Provide the (x, y) coordinate of the cell's center where the given text is located.  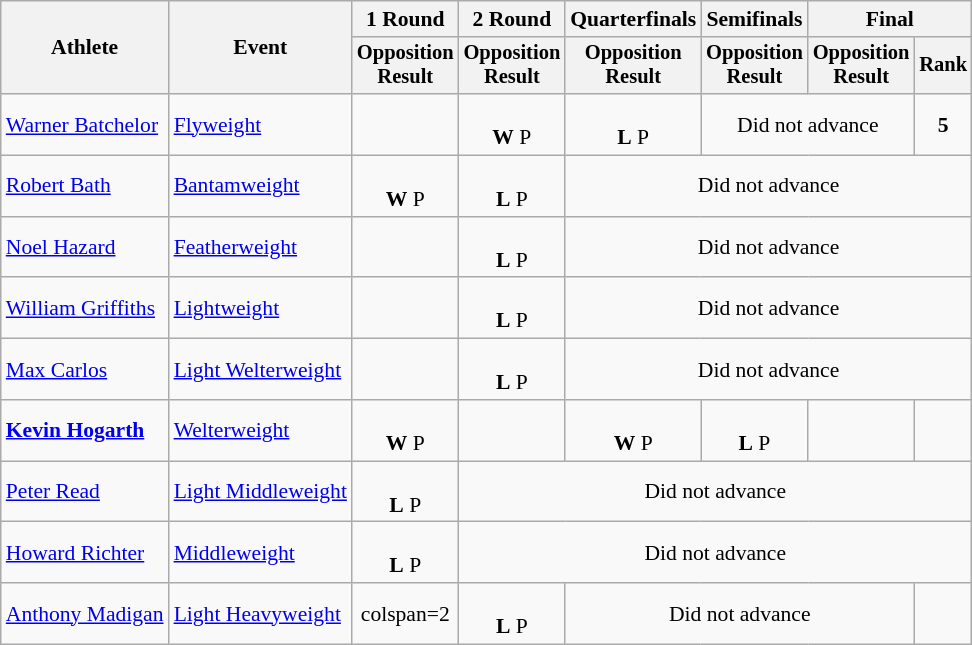
Max Carlos (85, 370)
Noel Hazard (85, 248)
Event (260, 48)
Light Middleweight (260, 492)
Rank (943, 66)
Flyweight (260, 124)
Welterweight (260, 430)
Robert Bath (85, 186)
Featherweight (260, 248)
Lightweight (260, 308)
Warner Batchelor (85, 124)
Bantamweight (260, 186)
colspan=2 (406, 614)
William Griffiths (85, 308)
Final (890, 19)
Light Heavyweight (260, 614)
Semifinals (754, 19)
Light Welterweight (260, 370)
2 Round (512, 19)
Middleweight (260, 552)
Kevin Hogarth (85, 430)
Howard Richter (85, 552)
1 Round (406, 19)
Anthony Madigan (85, 614)
5 (943, 124)
Peter Read (85, 492)
Athlete (85, 48)
Quarterfinals (633, 19)
